For the text-containing cell, return its midpoint in (X, Y) coordinate format. 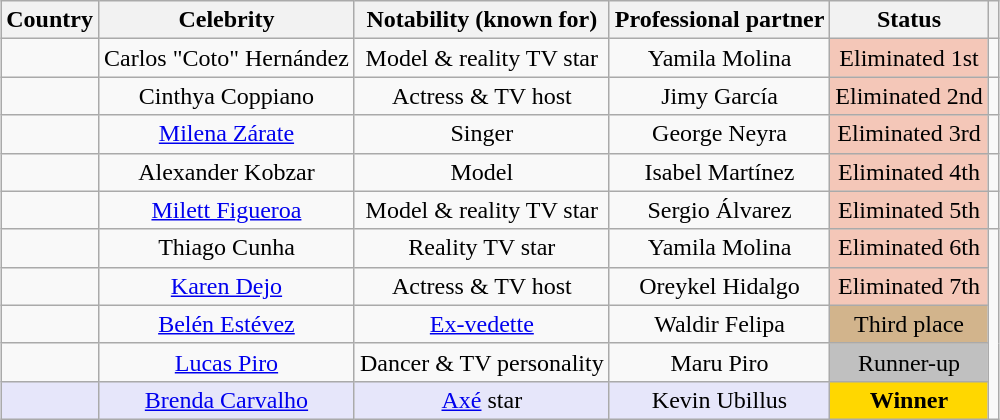
Kevin Ubillus (720, 400)
Model (482, 172)
Runner-up (909, 362)
Eliminated 6th (909, 248)
Eliminated 1st (909, 58)
Celebrity (226, 20)
Cinthya Coppiano (226, 96)
Eliminated 2nd (909, 96)
Waldir Felipa (720, 324)
Jimy García (720, 96)
Professional partner (720, 20)
Notability (known for) (482, 20)
Eliminated 3rd (909, 134)
Isabel Martínez (720, 172)
Milett Figueroa (226, 210)
Brenda Carvalho (226, 400)
Country (50, 20)
Belén Estévez (226, 324)
Eliminated 5th (909, 210)
Milena Zárate (226, 134)
Ex-vedette (482, 324)
Oreykel Hidalgo (720, 286)
George Neyra (720, 134)
Dancer & TV personality (482, 362)
Axé star (482, 400)
Eliminated 7th (909, 286)
Maru Piro (720, 362)
Carlos "Coto" Hernández (226, 58)
Reality TV star (482, 248)
Third place (909, 324)
Singer (482, 134)
Thiago Cunha (226, 248)
Lucas Piro (226, 362)
Alexander Kobzar (226, 172)
Winner (909, 400)
Karen Dejo (226, 286)
Status (909, 20)
Sergio Álvarez (720, 210)
Eliminated 4th (909, 172)
